Return the (X, Y) coordinate for the center point of the cell that contains the specified text.  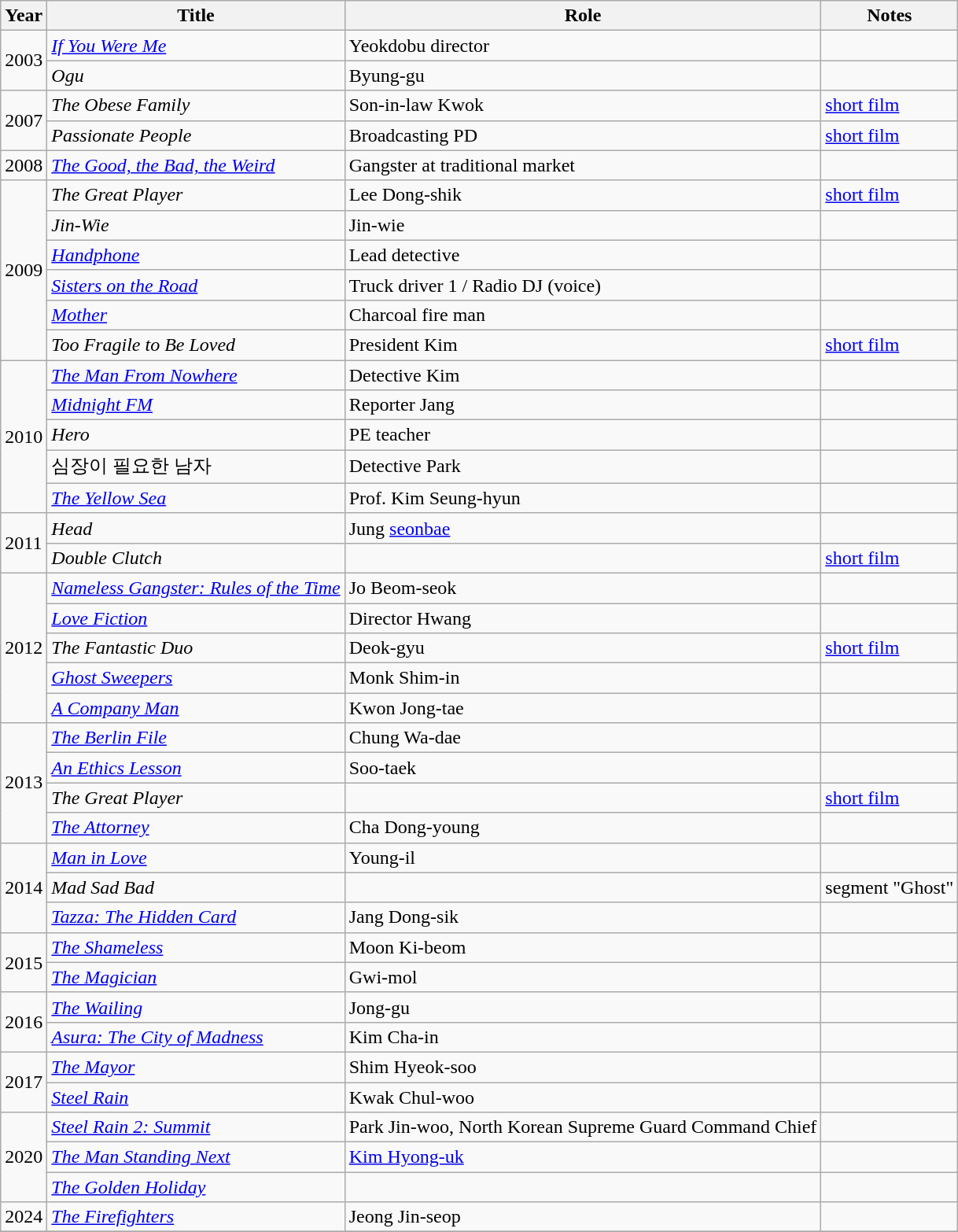
Gwi-mol (583, 977)
Jeong Jin-seop (583, 1217)
Steel Rain (196, 1097)
Hero (196, 435)
Shim Hyeok-soo (583, 1067)
Jin-wie (583, 225)
Gangster at traditional market (583, 165)
Director Hwang (583, 618)
2008 (24, 165)
Broadcasting PD (583, 135)
Detective Kim (583, 375)
Charcoal fire man (583, 315)
Park Jin-woo, North Korean Supreme Guard Command Chief (583, 1127)
The Good, the Bad, the Weird (196, 165)
The Wailing (196, 1007)
2011 (24, 543)
The Shameless (196, 947)
Double Clutch (196, 558)
Love Fiction (196, 618)
Jin-Wie (196, 225)
2014 (24, 887)
Lead detective (583, 255)
Kim Hyong-uk (583, 1157)
Jong-gu (583, 1007)
2013 (24, 783)
The Magician (196, 977)
Man in Love (196, 858)
2009 (24, 270)
Asura: The City of Madness (196, 1037)
The Mayor (196, 1067)
President Kim (583, 345)
Prof. Kim Seung-hyun (583, 498)
An Ethics Lesson (196, 768)
Kwon Jong-tae (583, 708)
2024 (24, 1217)
Truck driver 1 / Radio DJ (voice) (583, 285)
2015 (24, 962)
2012 (24, 647)
Role (583, 16)
The Man From Nowhere (196, 375)
Soo-taek (583, 768)
Tazza: The Hidden Card (196, 917)
Handphone (196, 255)
Nameless Gangster: Rules of the Time (196, 588)
The Golden Holiday (196, 1187)
심장이 필요한 남자 (196, 467)
Passionate People (196, 135)
Moon Ki-beom (583, 947)
Midnight FM (196, 405)
2017 (24, 1082)
Kwak Chul-woo (583, 1097)
Too Fragile to Be Loved (196, 345)
Lee Dong-shik (583, 195)
Cha Dong-young (583, 828)
2007 (24, 120)
Steel Rain 2: Summit (196, 1127)
2010 (24, 437)
Detective Park (583, 467)
The Firefighters (196, 1217)
Byung-gu (583, 76)
2003 (24, 61)
Reporter Jang (583, 405)
Jo Beom-seok (583, 588)
2016 (24, 1022)
segment "Ghost" (890, 887)
Jang Dong-sik (583, 917)
The Fantastic Duo (196, 648)
Year (24, 16)
Jung seonbae (583, 528)
Ogu (196, 76)
The Obese Family (196, 105)
Notes (890, 16)
2020 (24, 1157)
Deok-gyu (583, 648)
Sisters on the Road (196, 285)
The Man Standing Next (196, 1157)
Head (196, 528)
PE teacher (583, 435)
The Attorney (196, 828)
Title (196, 16)
Son-in-law Kwok (583, 105)
Chung Wa-dae (583, 738)
Mad Sad Bad (196, 887)
Young-il (583, 858)
Monk Shim-in (583, 678)
Mother (196, 315)
If You Were Me (196, 46)
A Company Man (196, 708)
The Berlin File (196, 738)
Yeokdobu director (583, 46)
Kim Cha-in (583, 1037)
Ghost Sweepers (196, 678)
The Yellow Sea (196, 498)
